Output the [X, Y] coordinate of the center of the cell containing the given text.  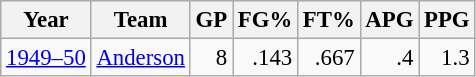
GP [211, 20]
8 [211, 58]
Year [46, 20]
1.3 [447, 58]
FG% [264, 20]
.143 [264, 58]
APG [390, 20]
1949–50 [46, 58]
PPG [447, 20]
.667 [330, 58]
Anderson [140, 58]
.4 [390, 58]
FT% [330, 20]
Team [140, 20]
